From the cell containing the given text, extract its center point as [X, Y] coordinate. 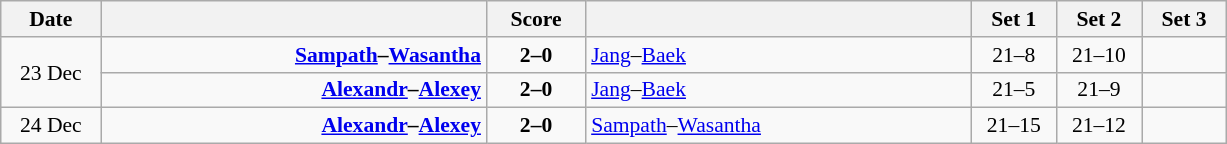
21–8 [1014, 55]
21–5 [1014, 90]
Set 3 [1184, 19]
Set 2 [1098, 19]
21–12 [1098, 126]
Date [51, 19]
21–15 [1014, 126]
24 Dec [51, 126]
21–9 [1098, 90]
Set 1 [1014, 19]
21–10 [1098, 55]
Score [536, 19]
23 Dec [51, 72]
